Determine the (X, Y) coordinate at the center of the cell enclosing the given text.  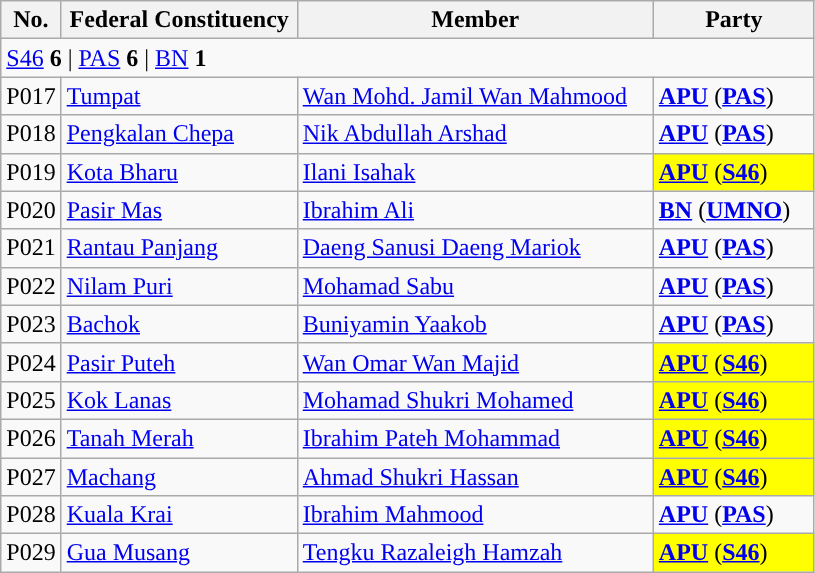
No. (31, 20)
Tengku Razaleigh Hamzah (475, 553)
Pasir Mas (179, 210)
Gua Musang (179, 553)
P020 (31, 210)
Ahmad Shukri Hassan (475, 477)
Wan Omar Wan Majid (475, 362)
P028 (31, 515)
Kok Lanas (179, 400)
P024 (31, 362)
P022 (31, 286)
Mohamad Shukri Mohamed (475, 400)
Nik Abdullah Arshad (475, 134)
Machang (179, 477)
P027 (31, 477)
Tanah Merah (179, 438)
Rantau Panjang (179, 248)
Mohamad Sabu (475, 286)
Kota Bharu (179, 172)
Pasir Puteh (179, 362)
S46 6 | PAS 6 | BN 1 (408, 58)
Member (475, 20)
Nilam Puri (179, 286)
P017 (31, 96)
Ibrahim Ali (475, 210)
Bachok (179, 324)
Daeng Sanusi Daeng Mariok (475, 248)
Federal Constituency (179, 20)
P029 (31, 553)
P018 (31, 134)
P021 (31, 248)
Wan Mohd. Jamil Wan Mahmood (475, 96)
Ilani Isahak (475, 172)
P019 (31, 172)
Pengkalan Chepa (179, 134)
P025 (31, 400)
Tumpat (179, 96)
Ibrahim Pateh Mohammad (475, 438)
P023 (31, 324)
Buniyamin Yaakob (475, 324)
P026 (31, 438)
BN (UMNO) (734, 210)
Kuala Krai (179, 515)
Party (734, 20)
Ibrahim Mahmood (475, 515)
